Extract the [x, y] coordinate from the center of the cell holding the provided text.  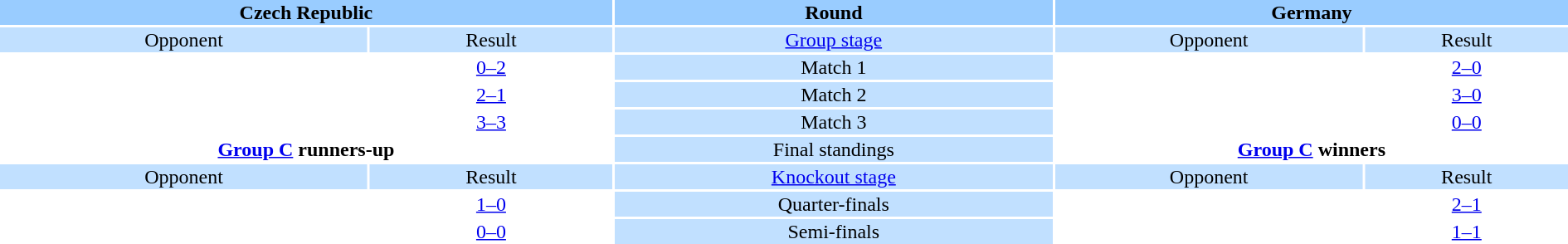
Group C winners [1312, 149]
Knockout stage [834, 177]
Match 1 [834, 67]
Czech Republic [306, 12]
Semi-finals [834, 232]
Match 2 [834, 95]
1–0 [491, 204]
Group C runners-up [306, 149]
0–2 [491, 67]
Round [834, 12]
2–0 [1467, 67]
3–3 [491, 122]
3–0 [1467, 95]
Match 3 [834, 122]
Quarter-finals [834, 204]
Germany [1312, 12]
Final standings [834, 149]
Group stage [834, 40]
1–1 [1467, 232]
